Determine the (x, y) coordinate at the center of the cell enclosing the given text.  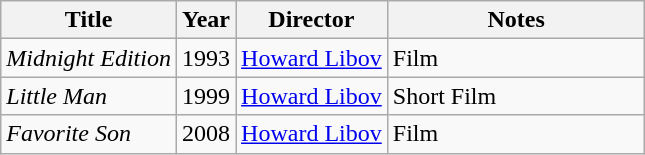
Favorite Son (89, 134)
Short Film (516, 96)
Midnight Edition (89, 58)
Director (312, 20)
Notes (516, 20)
1993 (206, 58)
Year (206, 20)
1999 (206, 96)
Little Man (89, 96)
Title (89, 20)
2008 (206, 134)
